Return the [x, y] coordinate for the center point of the cell that contains the specified text.  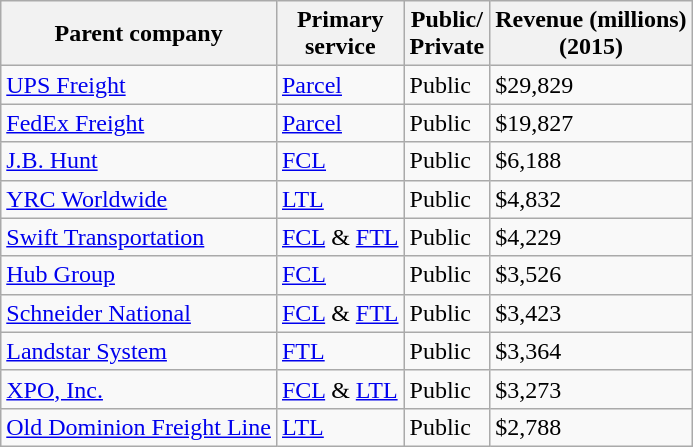
Swift Transportation [139, 237]
$4,229 [591, 237]
XPO, Inc. [139, 389]
Landstar System [139, 351]
FedEx Freight [139, 123]
$2,788 [591, 427]
$19,827 [591, 123]
$3,526 [591, 275]
Primary service [340, 34]
FCL & LTL [340, 389]
$4,832 [591, 199]
Revenue (millions) (2015) [591, 34]
Schneider National [139, 313]
$3,364 [591, 351]
Parent company [139, 34]
$6,188 [591, 161]
$3,273 [591, 389]
Old Dominion Freight Line [139, 427]
FTL [340, 351]
$3,423 [591, 313]
UPS Freight [139, 85]
$29,829 [591, 85]
Hub Group [139, 275]
J.B. Hunt [139, 161]
Public/ Private [447, 34]
YRC Worldwide [139, 199]
